Locate the cell with the specified text and output its [x, y] center coordinate. 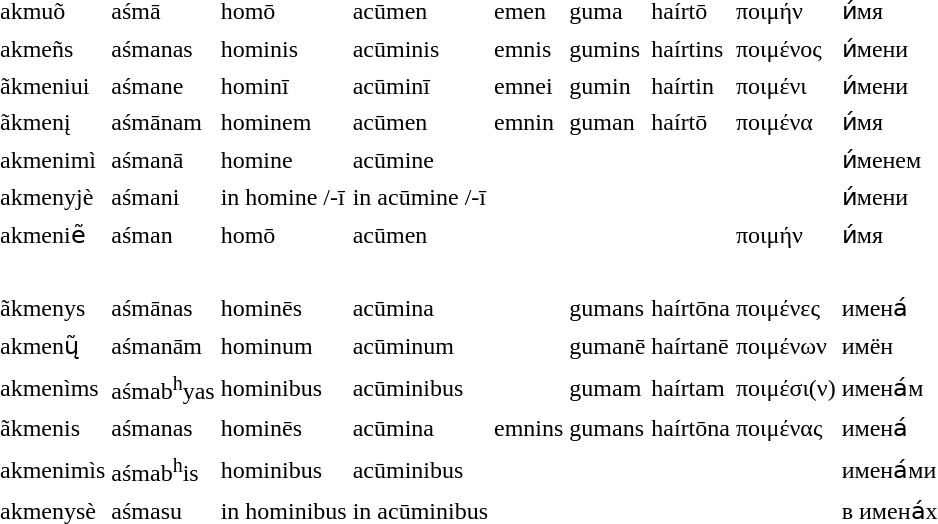
aśmānam [163, 124]
aśmani [163, 198]
aśmane [163, 86]
acūminī [420, 86]
guman [608, 124]
emnins [528, 429]
ποιμένα [786, 124]
aśmānas [163, 310]
ποιμένος [786, 49]
ποιμένων [786, 347]
gumanē [608, 347]
haírtin [691, 86]
ποιμένι [786, 86]
haírtins [691, 49]
ποιμήν [786, 235]
hominī [284, 86]
in acūmine /-ī [420, 198]
emnei [528, 86]
homine [284, 161]
in homine /-ī [284, 198]
ποιμένας [786, 429]
hominis [284, 49]
hominem [284, 124]
aśmanā [163, 161]
acūminis [420, 49]
gumins [608, 49]
haírtam [691, 388]
aśmanām [163, 347]
haírtō [691, 124]
acūmine [420, 161]
aśmabhyas [163, 388]
gumam [608, 388]
emnis [528, 49]
hominum [284, 347]
haírtanē [691, 347]
aśmabhis [163, 470]
homō [284, 235]
aśman [163, 235]
ποιμέσι(ν) [786, 388]
gumin [608, 86]
ποιμένες [786, 310]
emnin [528, 124]
acūminum [420, 347]
